Find where the given text appears and provide that cell's center as [X, Y] coordinate. 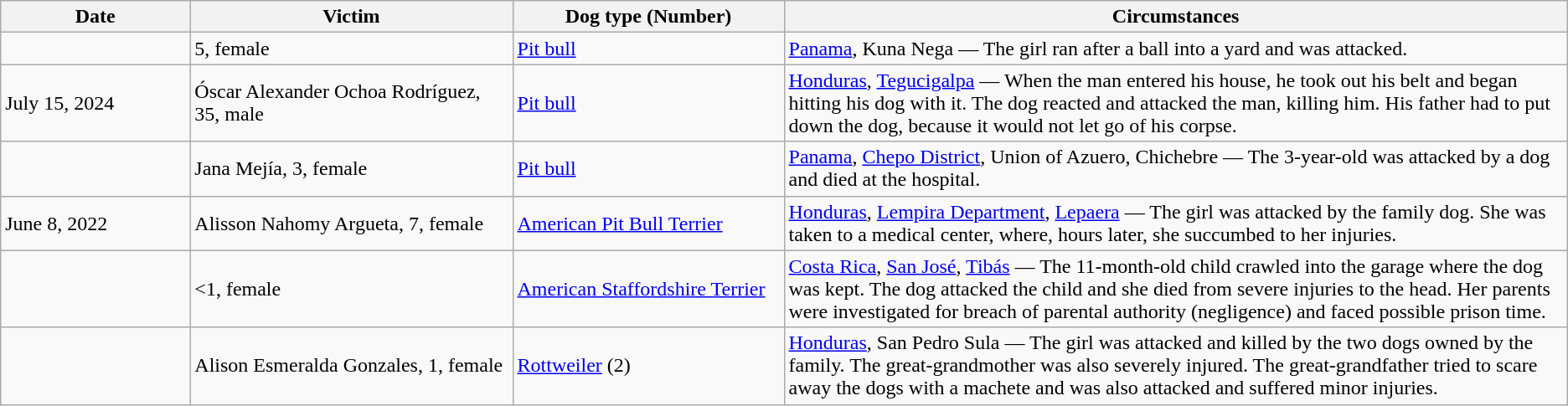
July 15, 2024 [95, 103]
June 8, 2022 [95, 223]
Jana Mejía, 3, female [352, 169]
American Pit Bull Terrier [648, 223]
Panama, Chepo District, Union of Azuero, Chichebre — The 3-year-old was attacked by a dog and died at the hospital. [1176, 169]
Circumstances [1176, 17]
Óscar Alexander Ochoa Rodríguez, 35, male [352, 103]
5, female [352, 49]
American Staffordshire Terrier [648, 289]
Victim [352, 17]
Alisson Nahomy Argueta, 7, female [352, 223]
Panama, Kuna Nega — The girl ran after a ball into a yard and was attacked. [1176, 49]
<1, female [352, 289]
Rottweiler (2) [648, 366]
Alison Esmeralda Gonzales, 1, female [352, 366]
Dog type (Number) [648, 17]
Date [95, 17]
